Return the (x, y) coordinate for the center point of the cell that contains the specified text.  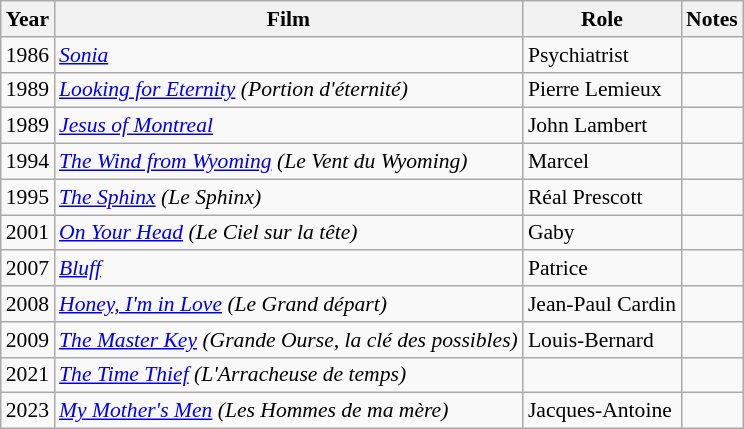
Looking for Eternity (Portion d'éternité) (288, 90)
1994 (28, 162)
Patrice (602, 269)
Year (28, 19)
2007 (28, 269)
Louis-Bernard (602, 340)
My Mother's Men (Les Hommes de ma mère) (288, 411)
Gaby (602, 233)
Psychiatrist (602, 55)
The Sphinx (Le Sphinx) (288, 197)
1995 (28, 197)
Honey, I'm in Love (Le Grand départ) (288, 304)
Jean-Paul Cardin (602, 304)
Bluff (288, 269)
Jacques-Antoine (602, 411)
The Wind from Wyoming (Le Vent du Wyoming) (288, 162)
1986 (28, 55)
2021 (28, 375)
Sonia (288, 55)
2009 (28, 340)
Role (602, 19)
The Master Key (Grande Ourse, la clé des possibles) (288, 340)
On Your Head (Le Ciel sur la tête) (288, 233)
Marcel (602, 162)
John Lambert (602, 126)
Notes (712, 19)
Film (288, 19)
Jesus of Montreal (288, 126)
Pierre Lemieux (602, 90)
2023 (28, 411)
2008 (28, 304)
The Time Thief (L'Arracheuse de temps) (288, 375)
Réal Prescott (602, 197)
2001 (28, 233)
